Scan for the cell matching the given text and deliver its (X, Y) coordinate at center. 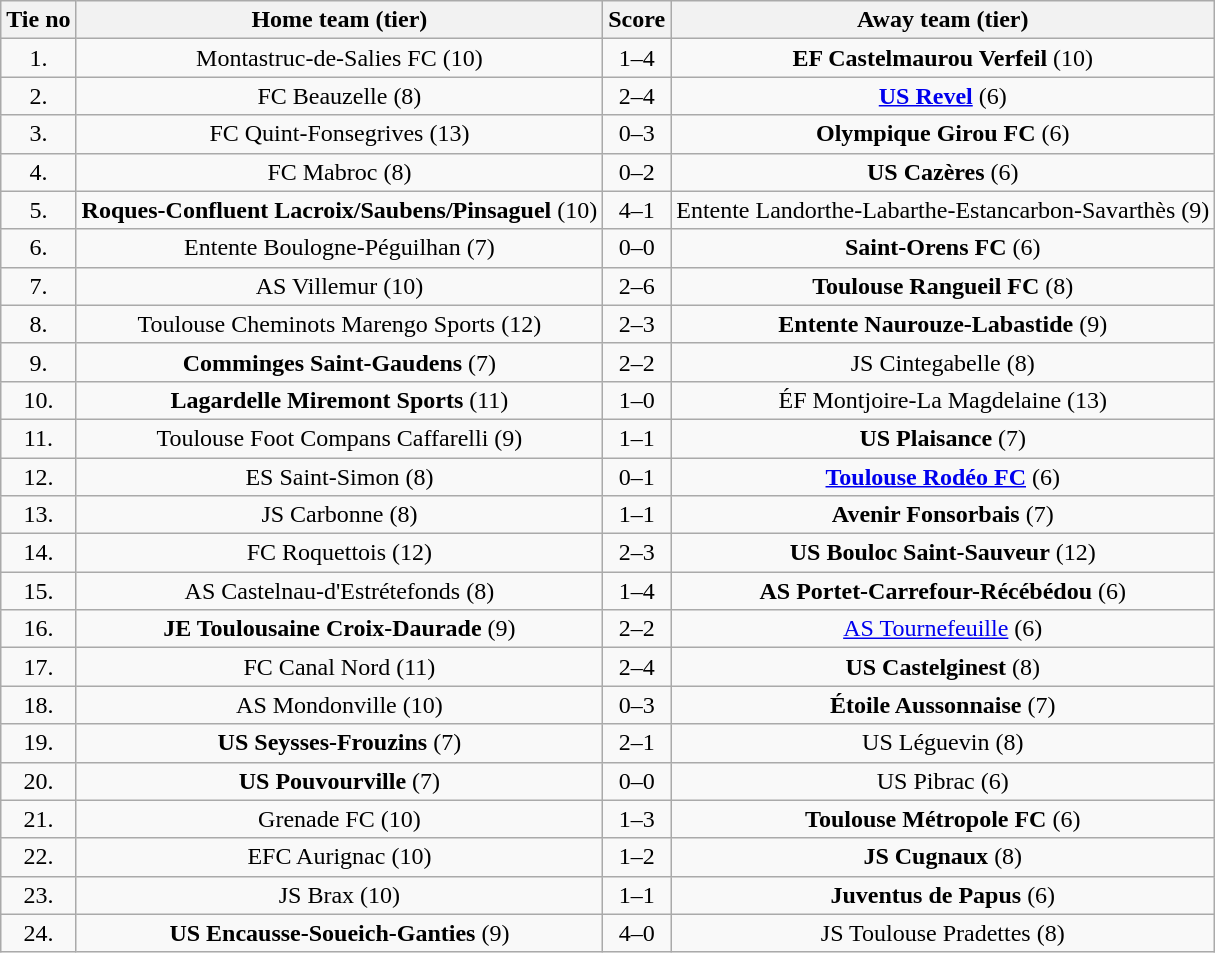
Olympique Girou FC (6) (943, 134)
AS Mondonville (10) (340, 705)
JS Brax (10) (340, 895)
5. (38, 210)
2. (38, 96)
Montastruc-de-Salies FC (10) (340, 58)
13. (38, 515)
1–0 (637, 400)
Home team (tier) (340, 20)
Toulouse Métropole FC (6) (943, 819)
4–0 (637, 933)
15. (38, 591)
Juventus de Papus (6) (943, 895)
24. (38, 933)
Comminges Saint-Gaudens (7) (340, 362)
Entente Landorthe-Labarthe-Estancarbon-Savarthès (9) (943, 210)
11. (38, 438)
9. (38, 362)
US Léguevin (8) (943, 743)
EFC Aurignac (10) (340, 857)
FC Mabroc (8) (340, 172)
8. (38, 324)
Score (637, 20)
18. (38, 705)
US Castelginest (8) (943, 667)
17. (38, 667)
1–3 (637, 819)
JS Cugnaux (8) (943, 857)
AS Tournefeuille (6) (943, 629)
US Bouloc Saint-Sauveur (12) (943, 553)
Toulouse Cheminots Marengo Sports (12) (340, 324)
22. (38, 857)
US Plaisance (7) (943, 438)
Toulouse Rangueil FC (8) (943, 286)
Toulouse Rodéo FC (6) (943, 477)
AS Castelnau-d'Estrétefonds (8) (340, 591)
FC Canal Nord (11) (340, 667)
21. (38, 819)
7. (38, 286)
ÉF Montjoire-La Magdelaine (13) (943, 400)
US Seysses-Frouzins (7) (340, 743)
19. (38, 743)
JS Carbonne (8) (340, 515)
JS Cintegabelle (8) (943, 362)
16. (38, 629)
1–2 (637, 857)
Toulouse Foot Compans Caffarelli (9) (340, 438)
US Cazères (6) (943, 172)
10. (38, 400)
0–2 (637, 172)
20. (38, 781)
Étoile Aussonnaise (7) (943, 705)
FC Quint-Fonsegrives (13) (340, 134)
US Revel (6) (943, 96)
AS Portet-Carrefour-Récébédou (6) (943, 591)
12. (38, 477)
Entente Naurouze-Labastide (9) (943, 324)
AS Villemur (10) (340, 286)
FC Beauzelle (8) (340, 96)
0–1 (637, 477)
Lagardelle Miremont Sports (11) (340, 400)
FC Roquettois (12) (340, 553)
4. (38, 172)
ES Saint-Simon (8) (340, 477)
JE Toulousaine Croix-Daurade (9) (340, 629)
Grenade FC (10) (340, 819)
Away team (tier) (943, 20)
1. (38, 58)
2–1 (637, 743)
EF Castelmaurou Verfeil (10) (943, 58)
Entente Boulogne-Péguilhan (7) (340, 248)
Tie no (38, 20)
2–6 (637, 286)
Avenir Fonsorbais (7) (943, 515)
6. (38, 248)
4–1 (637, 210)
US Encausse-Soueich-Ganties (9) (340, 933)
14. (38, 553)
JS Toulouse Pradettes (8) (943, 933)
Roques-Confluent Lacroix/Saubens/Pinsaguel (10) (340, 210)
23. (38, 895)
US Pouvourville (7) (340, 781)
3. (38, 134)
Saint-Orens FC (6) (943, 248)
US Pibrac (6) (943, 781)
